Scan for the cell matching the given text and deliver its [x, y] coordinate at center. 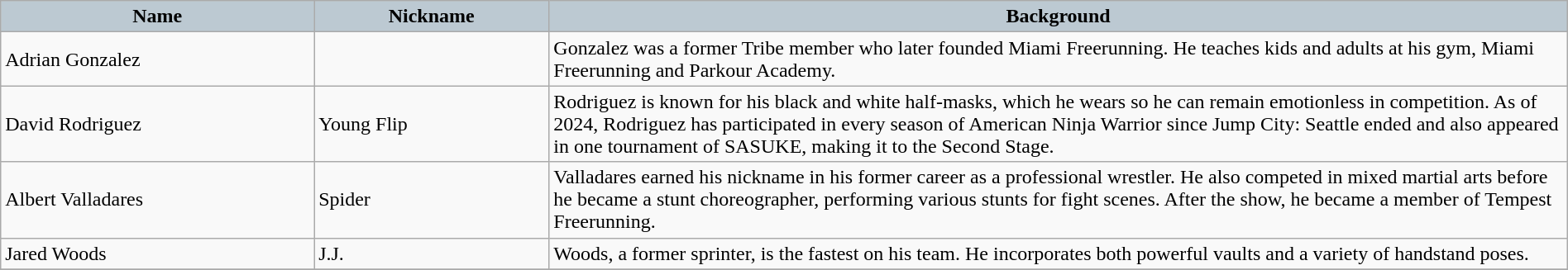
Background [1059, 17]
Young Flip [432, 124]
Gonzalez was a former Tribe member who later founded Miami Freerunning. He teaches kids and adults at his gym, Miami Freerunning and Parkour Academy. [1059, 59]
Spider [432, 200]
Adrian Gonzalez [157, 59]
J.J. [432, 253]
Name [157, 17]
David Rodriguez [157, 124]
Nickname [432, 17]
Woods, a former sprinter, is the fastest on his team. He incorporates both powerful vaults and a variety of handstand poses. [1059, 253]
Albert Valladares [157, 200]
Jared Woods [157, 253]
